Output the (x, y) coordinate of the center of the cell containing the given text.  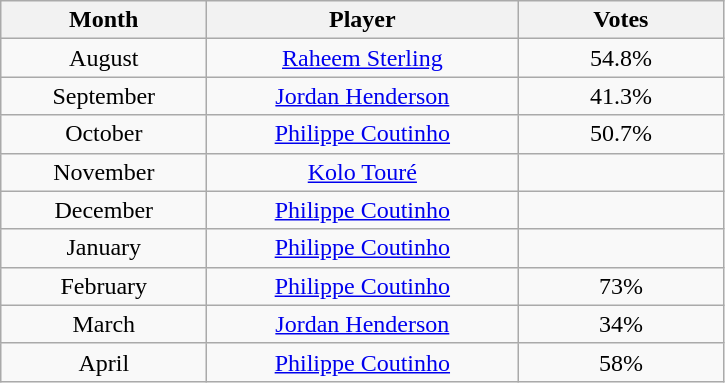
41.3% (621, 96)
August (104, 58)
50.7% (621, 134)
34% (621, 324)
December (104, 210)
March (104, 324)
January (104, 248)
54.8% (621, 58)
Kolo Touré (362, 172)
February (104, 286)
Month (104, 20)
September (104, 96)
73% (621, 286)
October (104, 134)
Player (362, 20)
Votes (621, 20)
Raheem Sterling (362, 58)
November (104, 172)
58% (621, 362)
April (104, 362)
